For the text-containing cell, return its midpoint in (X, Y) coordinate format. 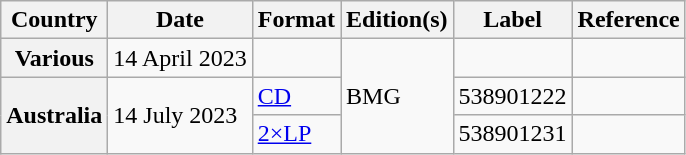
Label (512, 20)
14 April 2023 (180, 58)
538901222 (512, 96)
Format (296, 20)
538901231 (512, 134)
BMG (397, 96)
Various (54, 58)
Reference (628, 20)
Date (180, 20)
Australia (54, 115)
CD (296, 96)
14 July 2023 (180, 115)
Country (54, 20)
2×LP (296, 134)
Edition(s) (397, 20)
